Pinpoint the cell where the given text exists, returning its [x, y] midpoint coordinate. 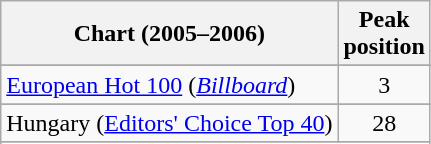
Hungary (Editors' Choice Top 40) [170, 123]
Chart (2005–2006) [170, 34]
28 [384, 123]
Peakposition [384, 34]
European Hot 100 (Billboard) [170, 85]
3 [384, 85]
